Search for the cell housing the specified text and yield its [x, y] center coordinate. 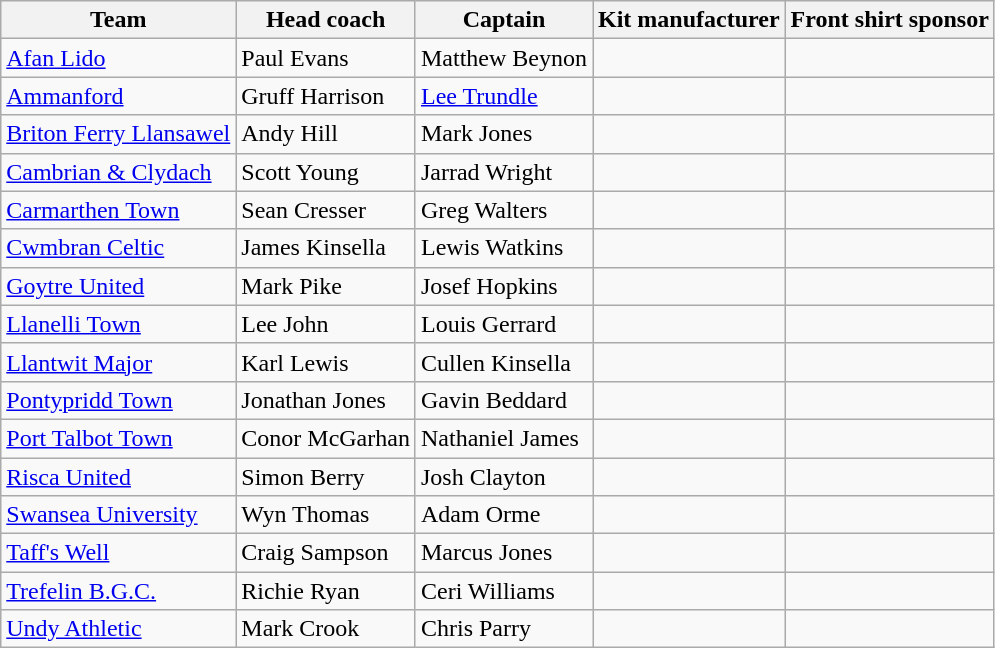
Swansea University [118, 515]
Josh Clayton [504, 477]
Front shirt sponsor [890, 20]
Mark Jones [504, 134]
Port Talbot Town [118, 438]
Craig Sampson [326, 553]
Nathaniel James [504, 438]
Taff's Well [118, 553]
Llanelli Town [118, 324]
Mark Crook [326, 629]
Undy Athletic [118, 629]
Head coach [326, 20]
Pontypridd Town [118, 400]
Marcus Jones [504, 553]
Wyn Thomas [326, 515]
Kit manufacturer [688, 20]
Trefelin B.G.C. [118, 591]
Louis Gerrard [504, 324]
Lee John [326, 324]
Team [118, 20]
Sean Cresser [326, 210]
Andy Hill [326, 134]
Richie Ryan [326, 591]
Cambrian & Clydach [118, 172]
Chris Parry [504, 629]
Scott Young [326, 172]
Briton Ferry Llansawel [118, 134]
Josef Hopkins [504, 286]
Cwmbran Celtic [118, 248]
Carmarthen Town [118, 210]
Gavin Beddard [504, 400]
Jonathan Jones [326, 400]
Lewis Watkins [504, 248]
Mark Pike [326, 286]
Lee Trundle [504, 96]
Matthew Beynon [504, 58]
Llantwit Major [118, 362]
Goytre United [118, 286]
Paul Evans [326, 58]
Karl Lewis [326, 362]
Greg Walters [504, 210]
Afan Lido [118, 58]
Adam Orme [504, 515]
James Kinsella [326, 248]
Risca United [118, 477]
Conor McGarhan [326, 438]
Ammanford [118, 96]
Ceri Williams [504, 591]
Cullen Kinsella [504, 362]
Captain [504, 20]
Simon Berry [326, 477]
Gruff Harrison [326, 96]
Jarrad Wright [504, 172]
